Determine the [X, Y] coordinate at the center of the cell enclosing the given text.  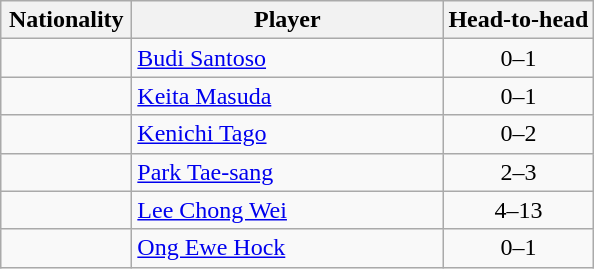
Head-to-head [518, 20]
Keita Masuda [288, 96]
Kenichi Tago [288, 134]
0–2 [518, 134]
2–3 [518, 172]
4–13 [518, 210]
Nationality [66, 20]
Budi Santoso [288, 58]
Player [288, 20]
Lee Chong Wei [288, 210]
Park Tae-sang [288, 172]
Ong Ewe Hock [288, 248]
